Identify which cell holds the provided text, then report its (X, Y) central coordinate. 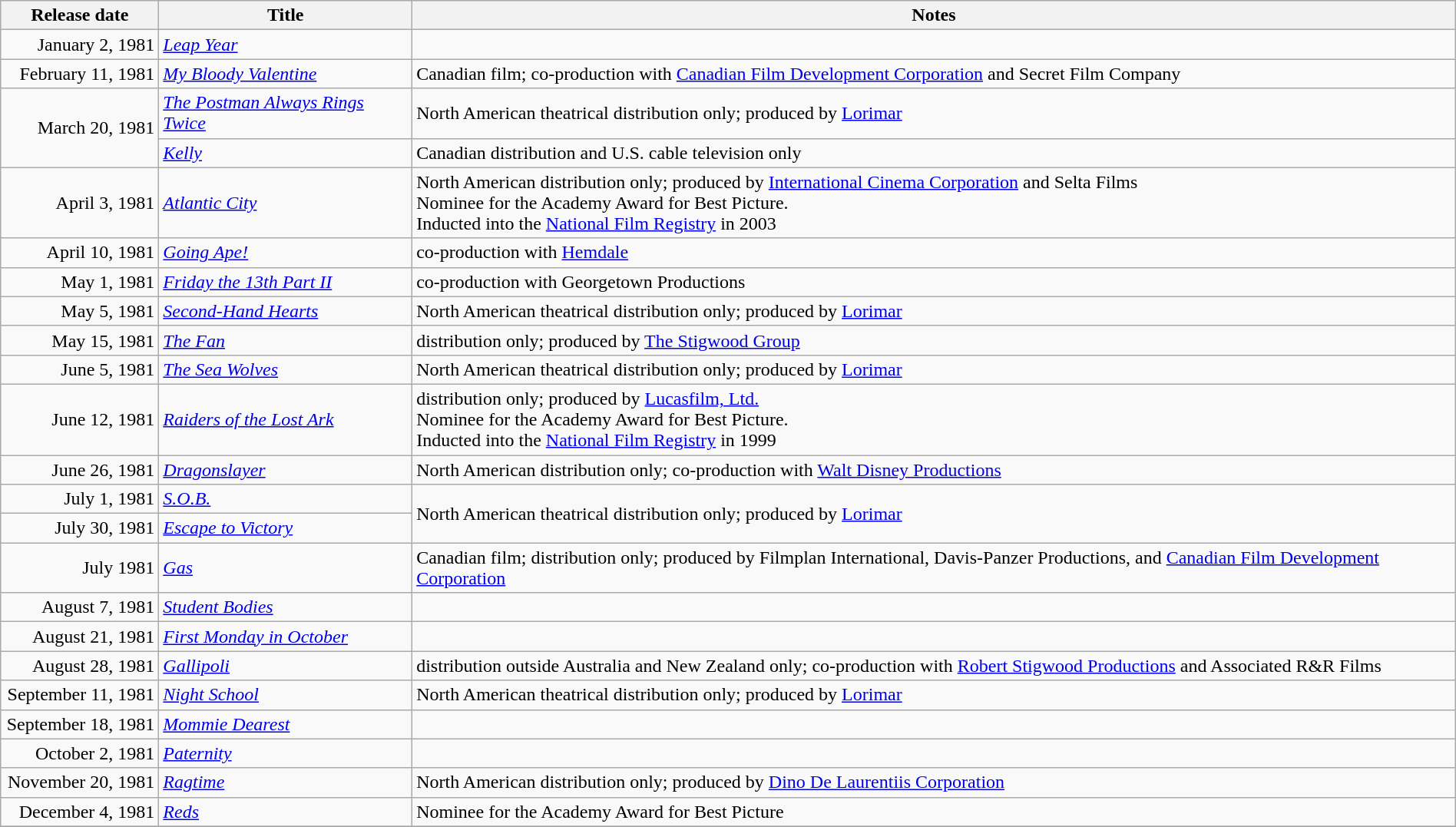
July 1981 (80, 568)
Nominee for the Academy Award for Best Picture (934, 812)
November 20, 1981 (80, 782)
Release date (80, 15)
Dragonslayer (286, 469)
North American distribution only; produced by Dino De Laurentiis Corporation (934, 782)
May 5, 1981 (80, 311)
First Monday in October (286, 637)
Mommie Dearest (286, 724)
May 1, 1981 (80, 282)
Second-Hand Hearts (286, 311)
August 21, 1981 (80, 637)
North American distribution only; co-production with Walt Disney Productions (934, 469)
July 30, 1981 (80, 528)
distribution only; produced by Lucasfilm, Ltd.Nominee for the Academy Award for Best Picture.Inducted into the National Film Registry in 1999 (934, 419)
co-production with Hemdale (934, 253)
co-production with Georgetown Productions (934, 282)
October 2, 1981 (80, 753)
Student Bodies (286, 607)
April 10, 1981 (80, 253)
Friday the 13th Part II (286, 282)
The Sea Wolves (286, 369)
Canadian distribution and U.S. cable television only (934, 153)
My Bloody Valentine (286, 74)
August 7, 1981 (80, 607)
May 15, 1981 (80, 340)
Reds (286, 812)
Going Ape! (286, 253)
Canadian film; distribution only; produced by Filmplan International, Davis-Panzer Productions, and Canadian Film Development Corporation (934, 568)
The Fan (286, 340)
Ragtime (286, 782)
September 11, 1981 (80, 695)
Kelly (286, 153)
S.O.B. (286, 499)
June 26, 1981 (80, 469)
Title (286, 15)
Night School (286, 695)
Canadian film; co-production with Canadian Film Development Corporation and Secret Film Company (934, 74)
August 28, 1981 (80, 666)
January 2, 1981 (80, 45)
Notes (934, 15)
Gas (286, 568)
Escape to Victory (286, 528)
December 4, 1981 (80, 812)
distribution only; produced by The Stigwood Group (934, 340)
June 12, 1981 (80, 419)
distribution outside Australia and New Zealand only; co-production with Robert Stigwood Productions and Associated R&R Films (934, 666)
March 20, 1981 (80, 127)
April 3, 1981 (80, 203)
September 18, 1981 (80, 724)
Atlantic City (286, 203)
July 1, 1981 (80, 499)
Leap Year (286, 45)
Gallipoli (286, 666)
February 11, 1981 (80, 74)
Paternity (286, 753)
The Postman Always Rings Twice (286, 114)
Raiders of the Lost Ark (286, 419)
June 5, 1981 (80, 369)
